Identify which cell holds the provided text, then report its (X, Y) central coordinate. 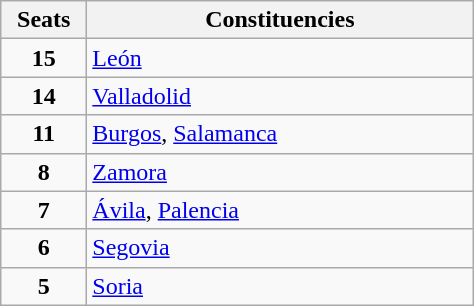
Valladolid (280, 96)
Zamora (280, 172)
8 (44, 172)
7 (44, 210)
11 (44, 134)
15 (44, 58)
Segovia (280, 248)
14 (44, 96)
5 (44, 286)
Constituencies (280, 20)
Burgos, Salamanca (280, 134)
Seats (44, 20)
León (280, 58)
Ávila, Palencia (280, 210)
Soria (280, 286)
6 (44, 248)
